Locate the cell with the specified text and output its [X, Y] center coordinate. 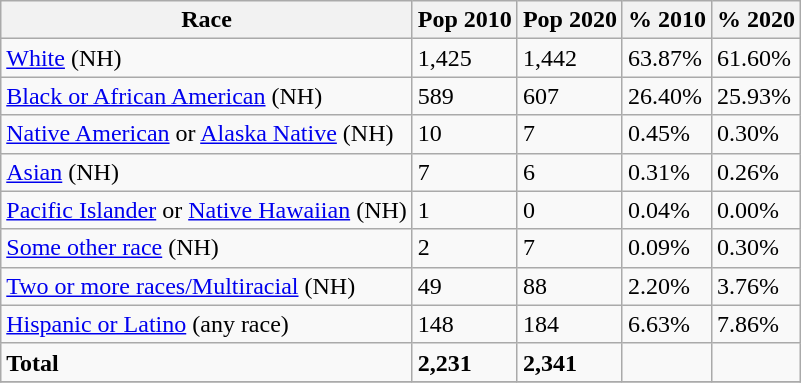
61.60% [756, 58]
63.87% [666, 58]
Pop 2010 [464, 20]
0.26% [756, 172]
148 [464, 324]
6.63% [666, 324]
589 [464, 96]
49 [464, 286]
Race [207, 20]
0.45% [666, 134]
Two or more races/Multiracial (NH) [207, 286]
88 [570, 286]
% 2010 [666, 20]
184 [570, 324]
1,425 [464, 58]
1 [464, 210]
Pop 2020 [570, 20]
25.93% [756, 96]
0.00% [756, 210]
6 [570, 172]
3.76% [756, 286]
0.04% [666, 210]
2.20% [666, 286]
Asian (NH) [207, 172]
White (NH) [207, 58]
2,341 [570, 362]
2,231 [464, 362]
0.31% [666, 172]
Total [207, 362]
0.09% [666, 248]
10 [464, 134]
2 [464, 248]
26.40% [666, 96]
Black or African American (NH) [207, 96]
Some other race (NH) [207, 248]
Native American or Alaska Native (NH) [207, 134]
1,442 [570, 58]
607 [570, 96]
Hispanic or Latino (any race) [207, 324]
7.86% [756, 324]
% 2020 [756, 20]
0 [570, 210]
Pacific Islander or Native Hawaiian (NH) [207, 210]
